Capture the cell that displays the provided text and extract its [X, Y] central coordinate. 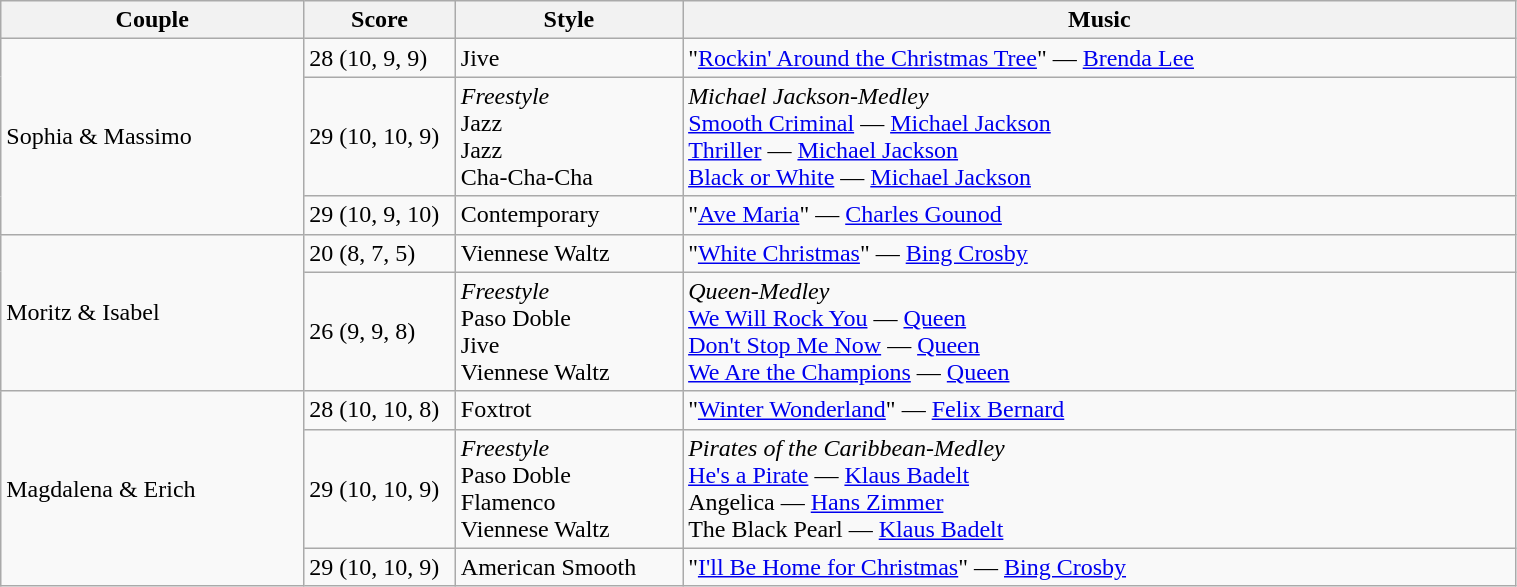
29 (10, 9, 10) [380, 215]
"Ave Maria" — Charles Gounod [1100, 215]
Freestyle Paso Doble Flamenco Viennese Waltz [568, 488]
"I'll Be Home for Christmas" — Bing Crosby [1100, 567]
"Winter Wonderland" — Felix Bernard [1100, 410]
20 (8, 7, 5) [380, 253]
Score [380, 20]
Magdalena & Erich [152, 488]
Sophia & Massimo [152, 136]
"White Christmas" — Bing Crosby [1100, 253]
Michael Jackson-Medley Smooth Criminal — Michael Jackson Thriller — Michael Jackson Black or White — Michael Jackson [1100, 136]
Pirates of the Caribbean-Medley He's a Pirate — Klaus Badelt Angelica — Hans Zimmer The Black Pearl — Klaus Badelt [1100, 488]
Queen-Medley We Will Rock You — Queen Don't Stop Me Now — Queen We Are the Champions — Queen [1100, 332]
Moritz & Isabel [152, 312]
Freestyle Jazz Jazz Cha-Cha-Cha [568, 136]
26 (9, 9, 8) [380, 332]
"Rockin' Around the Christmas Tree" — Brenda Lee [1100, 58]
Music [1100, 20]
American Smooth [568, 567]
Style [568, 20]
Freestyle Paso Doble Jive Viennese Waltz [568, 332]
Viennese Waltz [568, 253]
Contemporary [568, 215]
Couple [152, 20]
28 (10, 9, 9) [380, 58]
Foxtrot [568, 410]
28 (10, 10, 8) [380, 410]
Jive [568, 58]
